Detect which cell encompasses the target text, then output its [x, y] center coordinate. 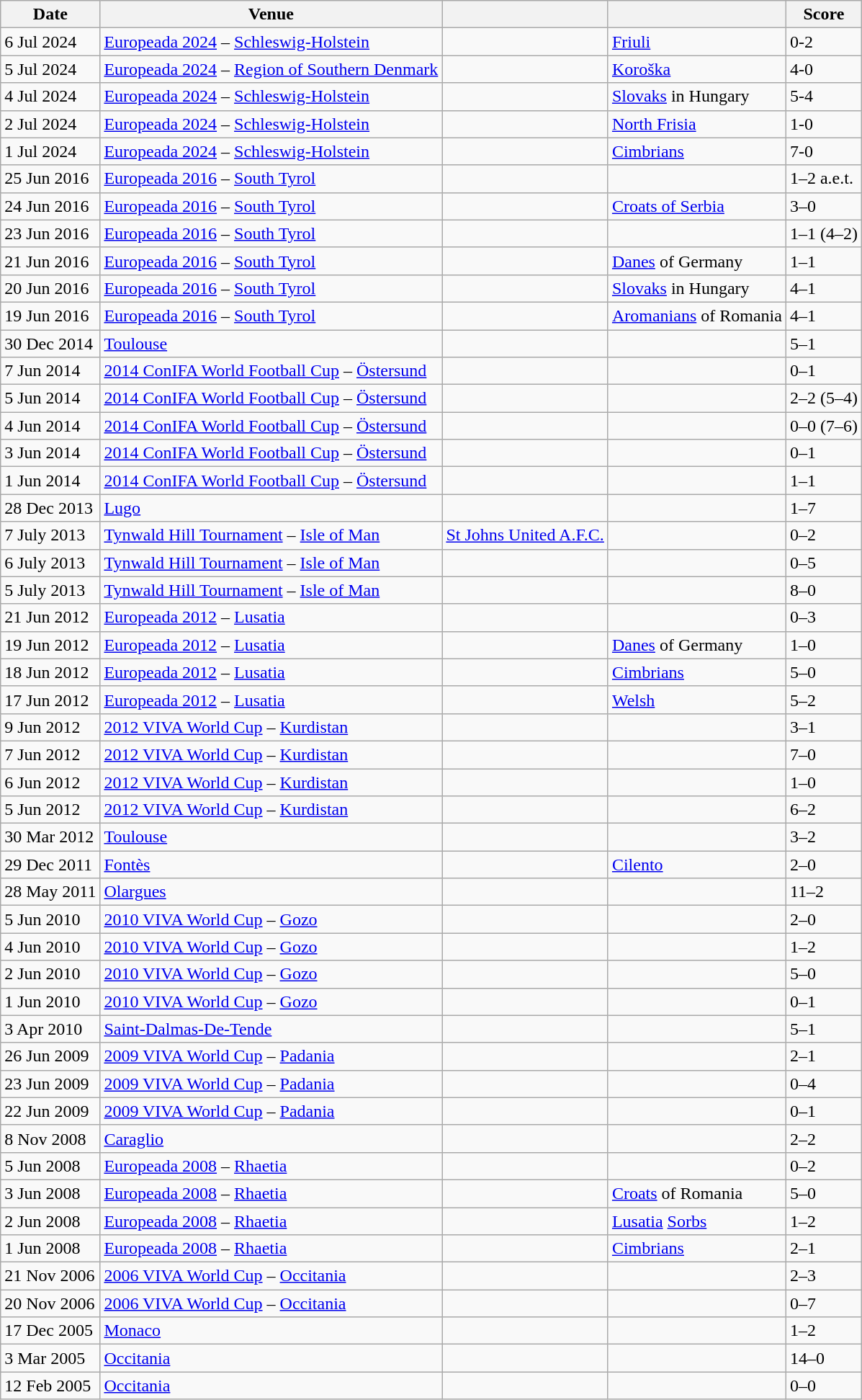
3–2 [824, 837]
Venue [271, 14]
12 Feb 2005 [50, 1386]
Date [50, 14]
5 Jun 2010 [50, 919]
21 Jun 2012 [50, 617]
0–5 [824, 563]
1–7 [824, 508]
0–0 [824, 1386]
Aromanians of Romania [697, 316]
22 Jun 2009 [50, 1111]
18 Jun 2012 [50, 672]
Caraglio [271, 1138]
6 Jun 2012 [50, 782]
2 Jul 2024 [50, 124]
Fontès [271, 865]
3–0 [824, 206]
2–2 (5–4) [824, 398]
5 Jun 2012 [50, 810]
Monaco [271, 1331]
5-4 [824, 97]
7–0 [824, 754]
Welsh [697, 700]
0–0 (7–6) [824, 426]
28 May 2011 [50, 892]
30 Dec 2014 [50, 344]
North Frisia [697, 124]
Croats of Romania [697, 1193]
5 July 2013 [50, 590]
30 Mar 2012 [50, 837]
4 Jun 2010 [50, 947]
6–2 [824, 810]
1 Jun 2014 [50, 481]
23 Jun 2016 [50, 233]
5 Jun 2008 [50, 1166]
17 Dec 2005 [50, 1331]
29 Dec 2011 [50, 865]
1–1 (4–2) [824, 233]
17 Jun 2012 [50, 700]
7 July 2013 [50, 535]
3 Mar 2005 [50, 1358]
Score [824, 14]
1–2 a.e.t. [824, 179]
25 Jun 2016 [50, 179]
4 Jun 2014 [50, 426]
0–3 [824, 617]
1 Jun 2010 [50, 1002]
26 Jun 2009 [50, 1056]
1 Jun 2008 [50, 1249]
20 Jun 2016 [50, 288]
5 Jul 2024 [50, 69]
14–0 [824, 1358]
5–2 [824, 700]
Olargues [271, 892]
Europeada 2024 – Region of Southern Denmark [271, 69]
2 Jun 2010 [50, 974]
3 Apr 2010 [50, 1029]
24 Jun 2016 [50, 206]
Koroška [697, 69]
21 Jun 2016 [50, 261]
Lugo [271, 508]
19 Jun 2016 [50, 316]
7 Jun 2014 [50, 371]
23 Jun 2009 [50, 1084]
Cilento [697, 865]
2 Jun 2008 [50, 1221]
1 Jul 2024 [50, 151]
Lusatia Sorbs [697, 1221]
Croats of Serbia [697, 206]
5 Jun 2014 [50, 398]
20 Nov 2006 [50, 1303]
0-2 [824, 42]
Saint-Dalmas-De-Tende [271, 1029]
3–1 [824, 727]
7-0 [824, 151]
2–2 [824, 1138]
7 Jun 2012 [50, 754]
3 Jun 2008 [50, 1193]
8 Nov 2008 [50, 1138]
19 Jun 2012 [50, 645]
St Johns United A.F.C. [526, 535]
2–3 [824, 1276]
11–2 [824, 892]
9 Jun 2012 [50, 727]
28 Dec 2013 [50, 508]
4 Jul 2024 [50, 97]
0–4 [824, 1084]
0–7 [824, 1303]
1-0 [824, 124]
21 Nov 2006 [50, 1276]
4-0 [824, 69]
8–0 [824, 590]
Friuli [697, 42]
3 Jun 2014 [50, 453]
6 July 2013 [50, 563]
6 Jul 2024 [50, 42]
